Return (X, Y) of the center of cell containing provided text 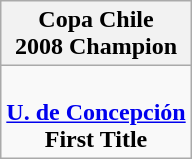
Copa Chile2008 Champion (96, 34)
U. de ConcepciónFirst Title (96, 112)
